Return the [X, Y] coordinate for the center point of the cell that contains the specified text.  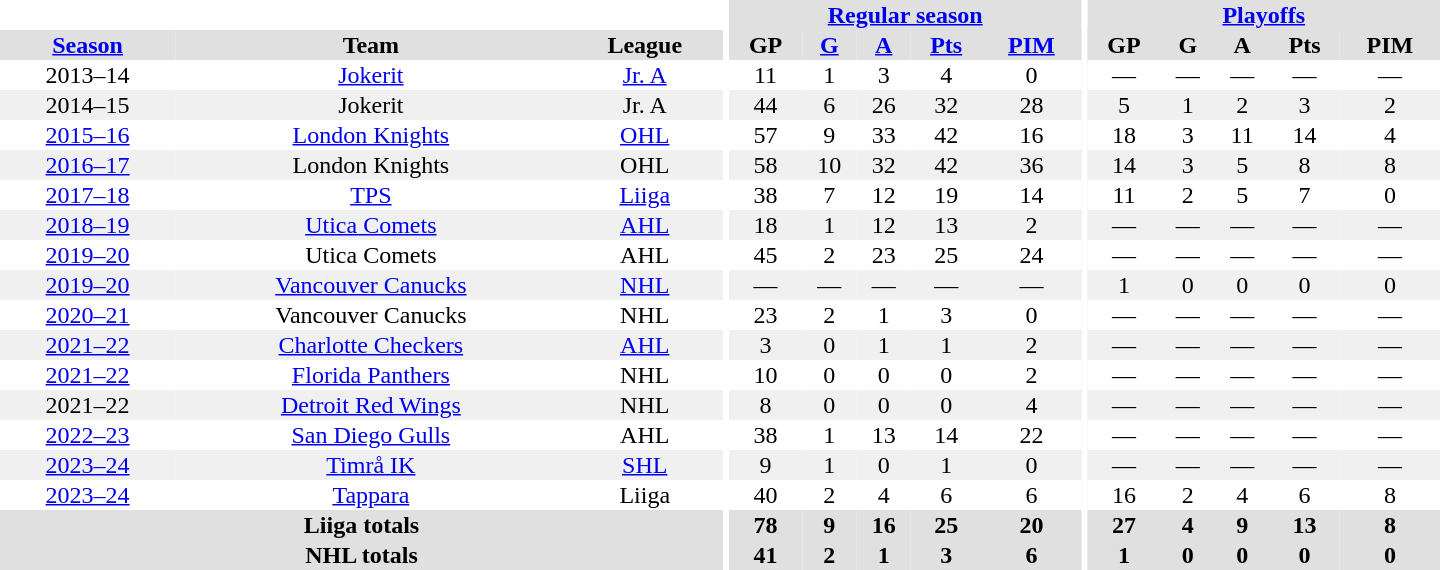
24 [1031, 255]
40 [766, 495]
41 [766, 555]
Florida Panthers [370, 375]
2014–15 [88, 105]
2017–18 [88, 195]
78 [766, 525]
Timrå IK [370, 465]
League [645, 45]
TPS [370, 195]
Detroit Red Wings [370, 405]
Liiga totals [362, 525]
19 [946, 195]
57 [766, 135]
San Diego Gulls [370, 435]
Team [370, 45]
2013–14 [88, 75]
58 [766, 165]
33 [884, 135]
SHL [645, 465]
2018–19 [88, 225]
Playoffs [1264, 15]
NHL totals [362, 555]
20 [1031, 525]
Charlotte Checkers [370, 345]
27 [1124, 525]
2015–16 [88, 135]
Regular season [905, 15]
2022–23 [88, 435]
Season [88, 45]
36 [1031, 165]
26 [884, 105]
28 [1031, 105]
2020–21 [88, 315]
Tappara [370, 495]
22 [1031, 435]
2016–17 [88, 165]
44 [766, 105]
45 [766, 255]
